Return the [X, Y] coordinate for the center point of the cell that contains the specified text.  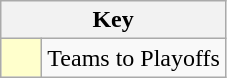
Key [114, 20]
Teams to Playoffs [134, 58]
